Output the [X, Y] coordinate of the center of the cell containing the given text.  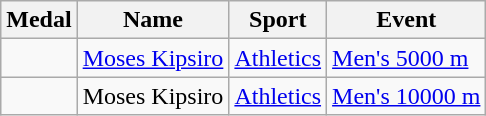
Name [153, 20]
Sport [278, 20]
Medal [39, 20]
Event [406, 20]
Men's 5000 m [406, 58]
Men's 10000 m [406, 96]
